Output the [x, y] coordinate of the center of the cell containing the given text.  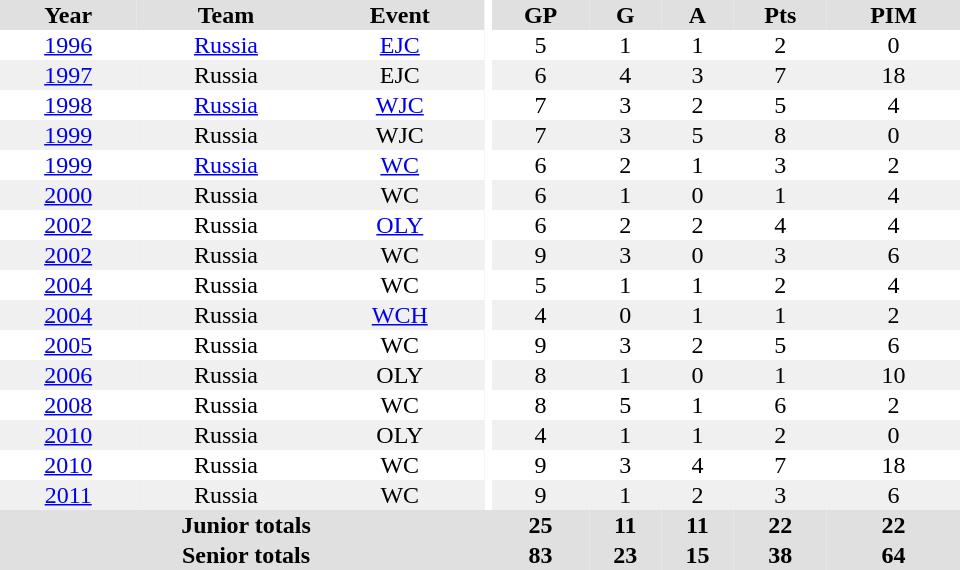
Team [226, 15]
Senior totals [246, 555]
G [625, 15]
Event [400, 15]
2011 [68, 495]
2000 [68, 195]
2006 [68, 375]
10 [894, 375]
2008 [68, 405]
2005 [68, 345]
64 [894, 555]
1997 [68, 75]
1996 [68, 45]
15 [697, 555]
A [697, 15]
Year [68, 15]
WCH [400, 315]
1998 [68, 105]
38 [781, 555]
23 [625, 555]
Junior totals [246, 525]
GP [540, 15]
25 [540, 525]
Pts [781, 15]
83 [540, 555]
PIM [894, 15]
